Search for the cell housing the specified text and yield its [X, Y] center coordinate. 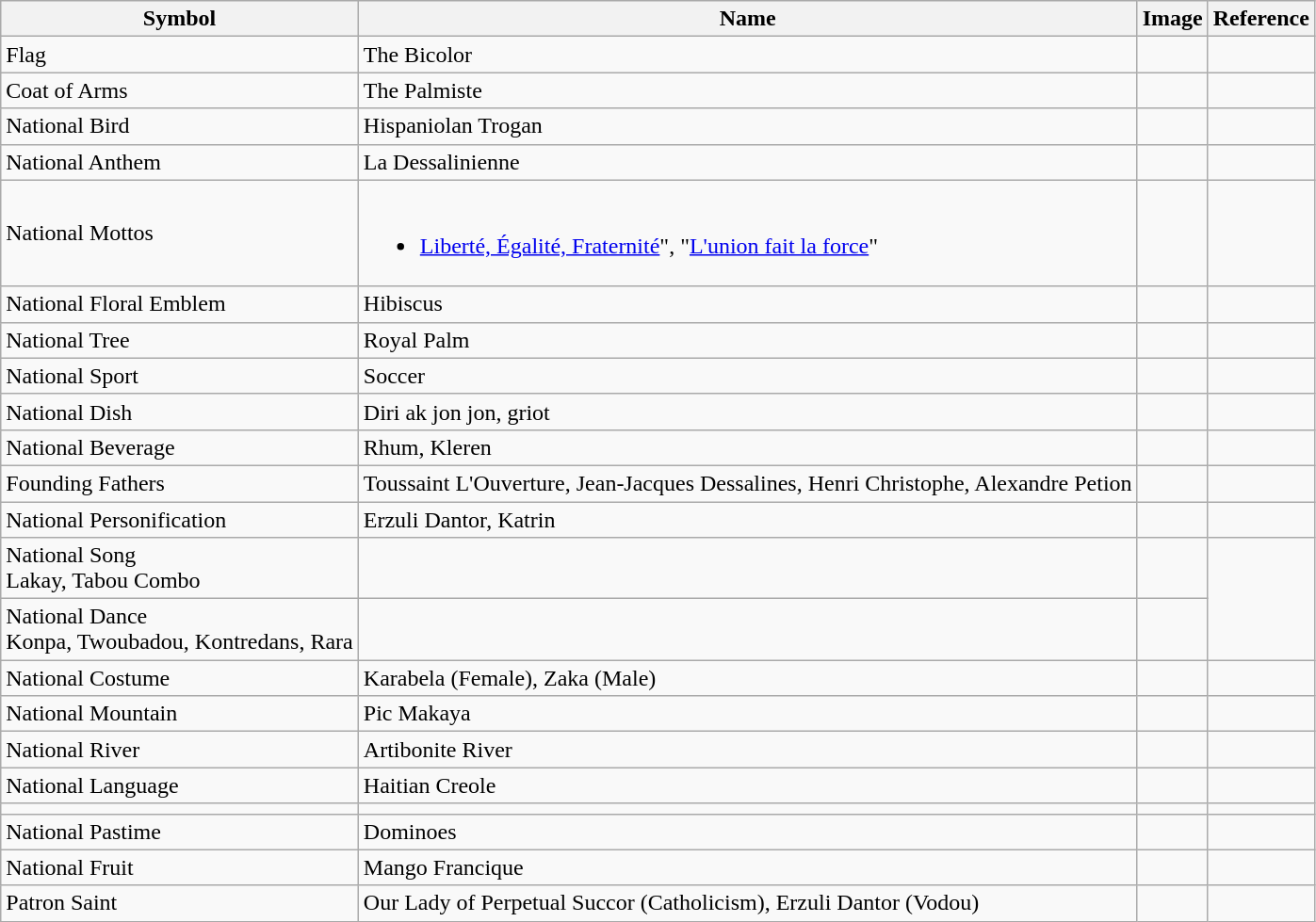
Image [1172, 19]
National Dish [180, 412]
National Floral Emblem [180, 304]
Haitian Creole [748, 785]
National Personification [180, 519]
Our Lady of Perpetual Succor (Catholicism), Erzuli Dantor (Vodou) [748, 903]
National Language [180, 785]
Toussaint L'Ouverture, Jean-Jacques Dessalines, Henri Christophe, Alexandre Petion [748, 483]
National Sport [180, 376]
National Beverage [180, 447]
National River [180, 750]
Soccer [748, 376]
Patron Saint [180, 903]
Rhum, Kleren [748, 447]
Royal Palm [748, 340]
Dominoes [748, 832]
Karabela (Female), Zaka (Male) [748, 678]
Artibonite River [748, 750]
Mango Francique [748, 867]
National Costume [180, 678]
Pic Makaya [748, 714]
National Mountain [180, 714]
Symbol [180, 19]
Diri ak jon jon, griot [748, 412]
Name [748, 19]
National Anthem [180, 162]
Reference [1260, 19]
La Dessalinienne [748, 162]
National Tree [180, 340]
National Bird [180, 126]
Founding Fathers [180, 483]
National Pastime [180, 832]
Coat of Arms [180, 90]
Hispaniolan Trogan [748, 126]
National Mottos [180, 234]
National SongLakay, Tabou Combo [180, 569]
The Palmiste [748, 90]
Liberté, Égalité, Fraternité", "L'union fait la force" [748, 234]
Flag [180, 55]
Hibiscus [748, 304]
Erzuli Dantor, Katrin [748, 519]
The Bicolor [748, 55]
National Fruit [180, 867]
National DanceKonpa, Twoubadou, Kontredans, Rara [180, 629]
